From the cell containing the given text, extract its center point as [x, y] coordinate. 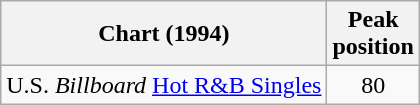
Peakposition [373, 34]
Chart (1994) [164, 34]
80 [373, 85]
U.S. Billboard Hot R&B Singles [164, 85]
